Extract the [x, y] coordinate from the center of the cell holding the provided text.  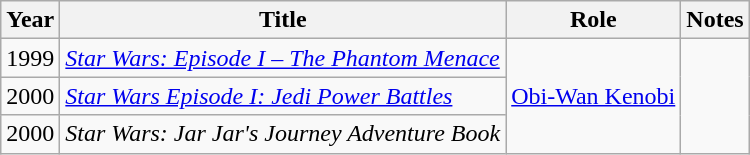
Star Wars: Episode I – The Phantom Menace [283, 58]
Title [283, 20]
Obi-Wan Kenobi [594, 96]
Notes [715, 20]
Star Wars Episode I: Jedi Power Battles [283, 96]
1999 [30, 58]
Star Wars: Jar Jar's Journey Adventure Book [283, 134]
Role [594, 20]
Year [30, 20]
